Find where the given text appears and provide that cell's center as [x, y] coordinate. 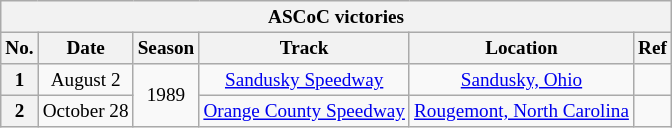
Ref [652, 48]
August 2 [86, 80]
October 28 [86, 111]
Sandusky Speedway [304, 80]
Location [521, 48]
2 [20, 111]
Sandusky, Ohio [521, 80]
Date [86, 48]
ASCoC victories [336, 17]
Season [166, 48]
1989 [166, 96]
Orange County Speedway [304, 111]
No. [20, 48]
Track [304, 48]
Rougemont, North Carolina [521, 111]
1 [20, 80]
